Provide the (X, Y) coordinate of the cell's center where the given text is located.  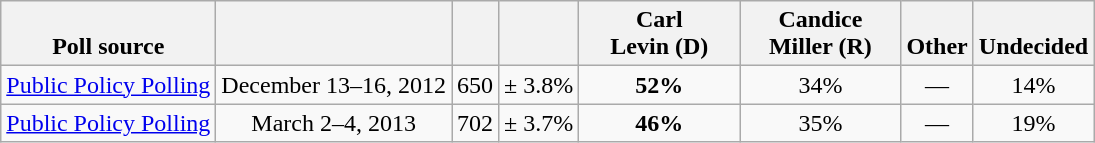
14% (1033, 85)
CandiceMiller (R) (820, 34)
Undecided (1033, 34)
650 (476, 85)
Poll source (108, 34)
19% (1033, 123)
CarlLevin (D) (660, 34)
35% (820, 123)
± 3.8% (539, 85)
± 3.7% (539, 123)
46% (660, 123)
Other (937, 34)
34% (820, 85)
March 2–4, 2013 (334, 123)
December 13–16, 2012 (334, 85)
702 (476, 123)
52% (660, 85)
